Capture the cell that displays the provided text and extract its (x, y) central coordinate. 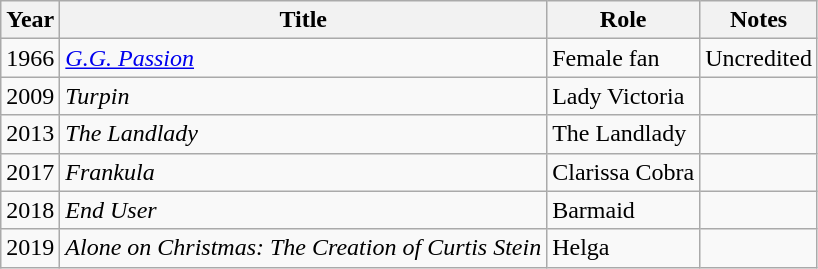
Notes (759, 20)
Turpin (304, 96)
Female fan (624, 58)
Barmaid (624, 210)
2009 (30, 96)
Helga (624, 248)
Clarissa Cobra (624, 172)
G.G. Passion (304, 58)
2017 (30, 172)
End User (304, 210)
2018 (30, 210)
Alone on Christmas: The Creation of Curtis Stein (304, 248)
2019 (30, 248)
Lady Victoria (624, 96)
Title (304, 20)
Role (624, 20)
Frankula (304, 172)
Uncredited (759, 58)
1966 (30, 58)
Year (30, 20)
2013 (30, 134)
